Scan for the cell matching the given text and deliver its (X, Y) coordinate at center. 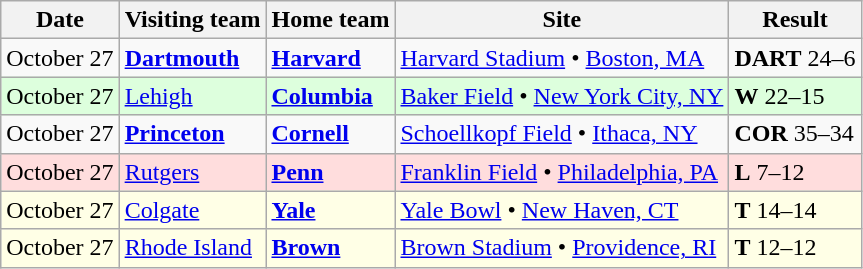
Princeton (192, 134)
Home team (330, 20)
Colgate (192, 210)
Columbia (330, 96)
Rhode Island (192, 248)
Dartmouth (192, 58)
Schoellkopf Field • Ithaca, NY (562, 134)
Yale (330, 210)
T 14–14 (795, 210)
Baker Field • New York City, NY (562, 96)
Result (795, 20)
DART 24–6 (795, 58)
Lehigh (192, 96)
Site (562, 20)
Harvard (330, 58)
L 7–12 (795, 172)
Franklin Field • Philadelphia, PA (562, 172)
COR 35–34 (795, 134)
Date (60, 20)
W 22–15 (795, 96)
T 12–12 (795, 248)
Brown (330, 248)
Rutgers (192, 172)
Visiting team (192, 20)
Harvard Stadium • Boston, MA (562, 58)
Cornell (330, 134)
Penn (330, 172)
Brown Stadium • Providence, RI (562, 248)
Yale Bowl • New Haven, CT (562, 210)
